For the text-containing cell, return its midpoint in [X, Y] coordinate format. 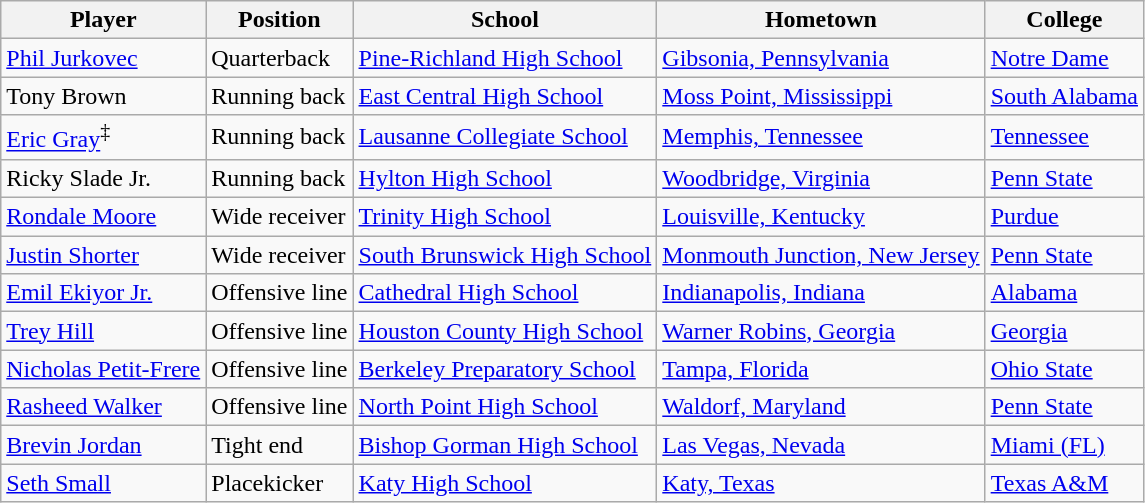
Notre Dame [1064, 58]
Katy High School [505, 483]
Seth Small [104, 483]
Louisville, Kentucky [821, 217]
Phil Jurkovec [104, 58]
Purdue [1064, 217]
Woodbridge, Virginia [821, 178]
Ricky Slade Jr. [104, 178]
College [1064, 20]
School [505, 20]
Nicholas Petit-Frere [104, 369]
Lausanne Collegiate School [505, 138]
Texas A&M [1064, 483]
Justin Shorter [104, 255]
Indianapolis, Indiana [821, 293]
Katy, Texas [821, 483]
Tony Brown [104, 96]
Bishop Gorman High School [505, 445]
Hometown [821, 20]
Trinity High School [505, 217]
Tight end [280, 445]
Position [280, 20]
Tennessee [1064, 138]
Rondale Moore [104, 217]
South Brunswick High School [505, 255]
East Central High School [505, 96]
Quarterback [280, 58]
Georgia [1064, 331]
Waldorf, Maryland [821, 407]
Moss Point, Mississippi [821, 96]
Pine-Richland High School [505, 58]
Eric Gray‡ [104, 138]
Alabama [1064, 293]
Memphis, Tennessee [821, 138]
Ohio State [1064, 369]
Gibsonia, Pennsylvania [821, 58]
South Alabama [1064, 96]
Rasheed Walker [104, 407]
Tampa, Florida [821, 369]
Houston County High School [505, 331]
Las Vegas, Nevada [821, 445]
Trey Hill [104, 331]
Monmouth Junction, New Jersey [821, 255]
Hylton High School [505, 178]
Player [104, 20]
Warner Robins, Georgia [821, 331]
Placekicker [280, 483]
Cathedral High School [505, 293]
Berkeley Preparatory School [505, 369]
Emil Ekiyor Jr. [104, 293]
North Point High School [505, 407]
Miami (FL) [1064, 445]
Brevin Jordan [104, 445]
